Locate the cell with the specified text and output its (X, Y) center coordinate. 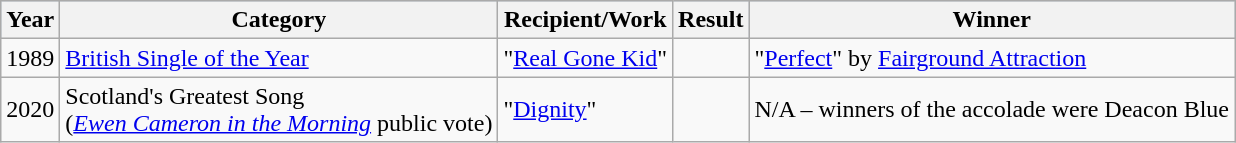
British Single of the Year (279, 58)
2020 (30, 110)
"Real Gone Kid" (586, 58)
Year (30, 20)
N/A – winners of the accolade were Deacon Blue (992, 110)
Result (711, 20)
"Perfect" by Fairground Attraction (992, 58)
"Dignity" (586, 110)
Recipient/Work (586, 20)
Scotland's Greatest Song (Ewen Cameron in the Morning public vote) (279, 110)
1989 (30, 58)
Winner (992, 20)
Category (279, 20)
